Detect which cell encompasses the target text, then output its [x, y] center coordinate. 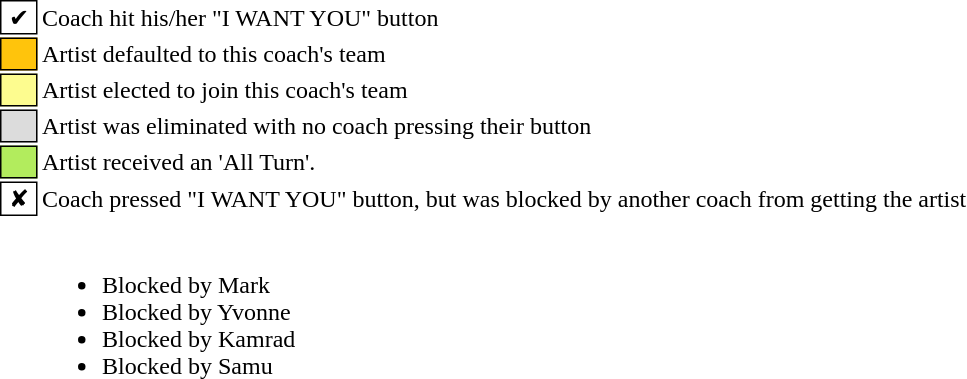
Coach hit his/her "I WANT YOU" button [504, 17]
Coach pressed "I WANT YOU" button, but was blocked by another coach from getting the artist [504, 199]
Artist defaulted to this coach's team [504, 54]
✔ [19, 17]
Artist received an 'All Turn'. [504, 162]
Artist elected to join this coach's team [504, 90]
✘ [19, 199]
Artist was eliminated with no coach pressing their button [504, 126]
